Detect which cell encompasses the target text, then output its [x, y] center coordinate. 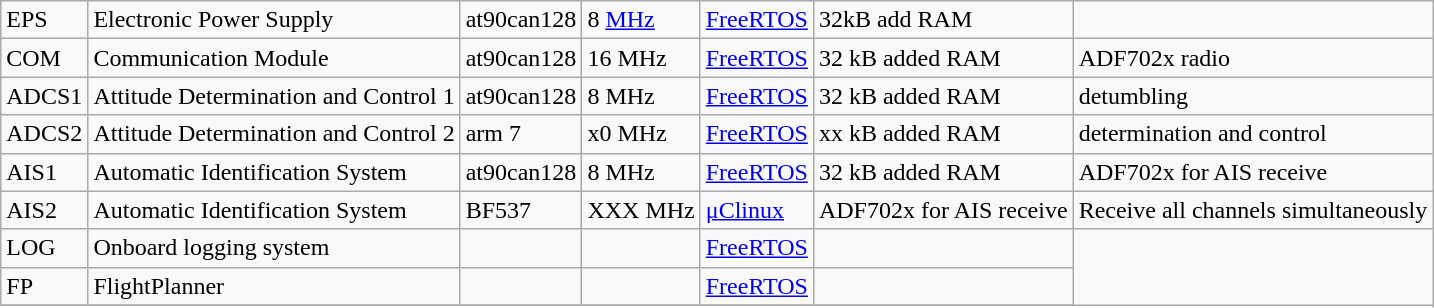
COM [44, 58]
FP [44, 286]
ADCS1 [44, 96]
XXX MHz [641, 210]
Attitude Determination and Control 2 [274, 134]
detumbling [1253, 96]
Receive all channels simultaneously [1253, 210]
ADCS2 [44, 134]
EPS [44, 20]
32kB add RAM [943, 20]
Electronic Power Supply [274, 20]
FlightPlanner [274, 286]
LOG [44, 248]
x0 MHz [641, 134]
16 MHz [641, 58]
Communication Module [274, 58]
AIS1 [44, 172]
determination and control [1253, 134]
Onboard logging system [274, 248]
μClinux [756, 210]
AIS2 [44, 210]
Attitude Determination and Control 1 [274, 96]
BF537 [521, 210]
xx kB added RAM [943, 134]
arm 7 [521, 134]
ADF702x radio [1253, 58]
